From the cell containing the given text, extract its center point as [x, y] coordinate. 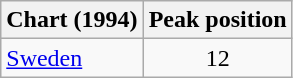
Peak position [218, 20]
Sweden [72, 58]
Chart (1994) [72, 20]
12 [218, 58]
